Identify which cell holds the provided text, then report its (X, Y) central coordinate. 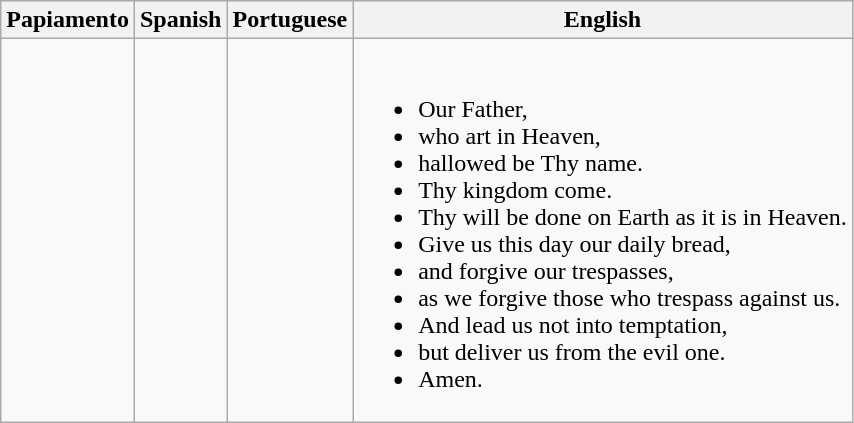
Papiamento (68, 20)
Portuguese (290, 20)
English (603, 20)
Spanish (180, 20)
